Find where the given text appears and provide that cell's center as [x, y] coordinate. 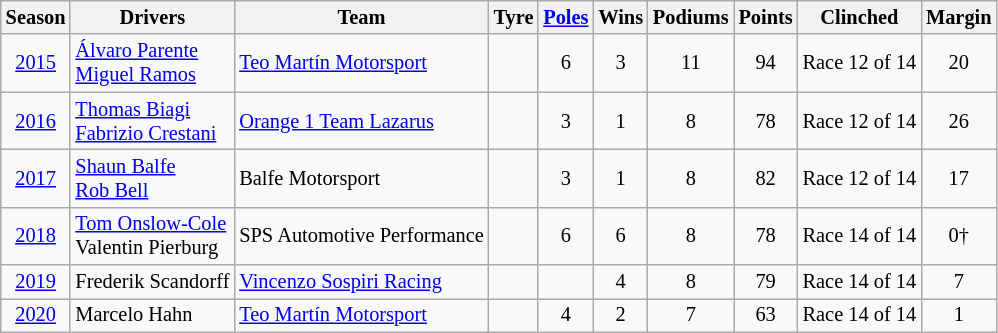
Points [766, 17]
2 [620, 315]
2015 [36, 63]
Marcelo Hahn [152, 315]
82 [766, 178]
Podiums [691, 17]
2017 [36, 178]
17 [958, 178]
Margin [958, 17]
2018 [36, 236]
Balfe Motorsport [361, 178]
Orange 1 Team Lazarus [361, 121]
20 [958, 63]
Wins [620, 17]
Tyre [514, 17]
94 [766, 63]
2020 [36, 315]
Vincenzo Sospiri Racing [361, 282]
Thomas Biagi Fabrizio Crestani [152, 121]
26 [958, 121]
Team [361, 17]
Season [36, 17]
SPS Automotive Performance [361, 236]
Frederik Scandorff [152, 282]
Poles [566, 17]
2019 [36, 282]
79 [766, 282]
2016 [36, 121]
Tom Onslow-Cole Valentin Pierburg [152, 236]
11 [691, 63]
0† [958, 236]
Álvaro Parente Miguel Ramos [152, 63]
Shaun Balfe Rob Bell [152, 178]
63 [766, 315]
Clinched [860, 17]
Drivers [152, 17]
